Return the (x, y) coordinate for the center point of the cell that contains the specified text.  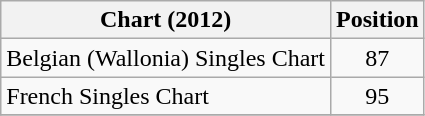
French Singles Chart (166, 96)
95 (377, 96)
Position (377, 20)
87 (377, 58)
Chart (2012) (166, 20)
Belgian (Wallonia) Singles Chart (166, 58)
